Pinpoint the cell where the given text exists, returning its (x, y) midpoint coordinate. 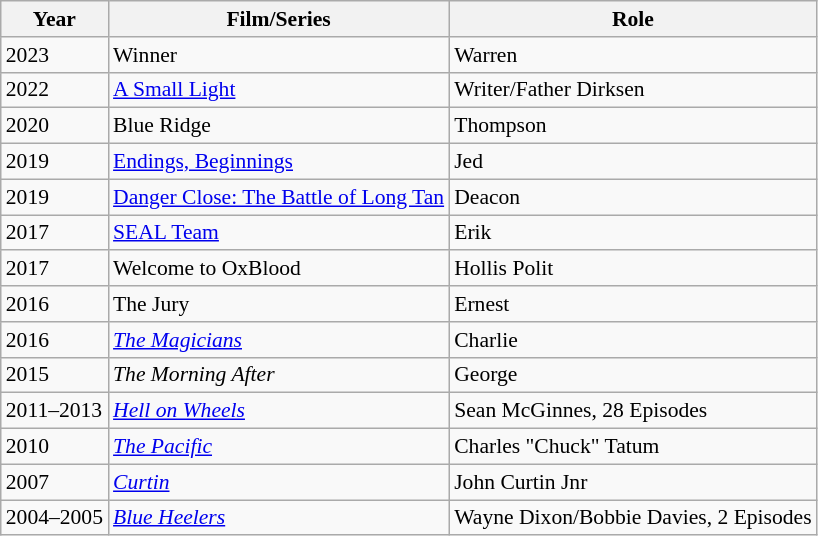
2010 (54, 447)
The Magicians (278, 340)
Thompson (633, 126)
2023 (54, 55)
Welcome to OxBlood (278, 269)
Hollis Polit (633, 269)
Winner (278, 55)
The Morning After (278, 375)
John Curtin Jnr (633, 482)
George (633, 375)
Film/Series (278, 19)
Curtin (278, 482)
Hell on Wheels (278, 411)
Deacon (633, 197)
2020 (54, 126)
Charles "Chuck" Tatum (633, 447)
The Jury (278, 304)
Blue Heelers (278, 518)
Ernest (633, 304)
The Pacific (278, 447)
2011–2013 (54, 411)
Blue Ridge (278, 126)
A Small Light (278, 90)
Warren (633, 55)
Role (633, 19)
2015 (54, 375)
2004–2005 (54, 518)
Writer/Father Dirksen (633, 90)
SEAL Team (278, 233)
Endings, Beginnings (278, 162)
Year (54, 19)
Danger Close: The Battle of Long Tan (278, 197)
2022 (54, 90)
Erik (633, 233)
Wayne Dixon/Bobbie Davies, 2 Episodes (633, 518)
Jed (633, 162)
Charlie (633, 340)
Sean McGinnes, 28 Episodes (633, 411)
2007 (54, 482)
